Extract the [x, y] coordinate from the center of the cell holding the provided text.  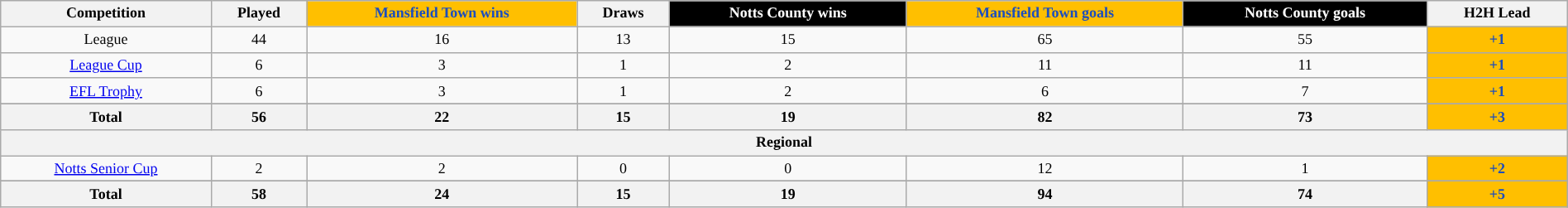
74 [1305, 194]
Draws [624, 13]
94 [1045, 194]
56 [259, 116]
+2 [1497, 169]
League Cup [106, 65]
24 [442, 194]
73 [1305, 116]
55 [1305, 40]
Notts County goals [1305, 13]
League [106, 40]
22 [442, 116]
12 [1045, 169]
EFL Trophy [106, 91]
58 [259, 194]
Mansfield Town wins [442, 13]
Played [259, 13]
Competition [106, 13]
16 [442, 40]
Mansfield Town goals [1045, 13]
Regional [784, 143]
+3 [1497, 116]
7 [1305, 91]
H2H Lead [1497, 13]
44 [259, 40]
Notts Senior Cup [106, 169]
+5 [1497, 194]
65 [1045, 40]
13 [624, 40]
Notts County wins [787, 13]
82 [1045, 116]
